Scan for the cell matching the given text and deliver its (X, Y) coordinate at center. 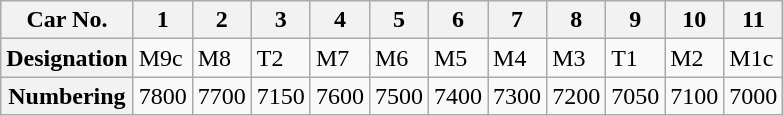
6 (458, 20)
8 (576, 20)
7300 (518, 96)
7000 (754, 96)
M7 (340, 58)
7600 (340, 96)
7200 (576, 96)
7 (518, 20)
7100 (694, 96)
M2 (694, 58)
Designation (67, 58)
M3 (576, 58)
M1c (754, 58)
M9c (162, 58)
5 (398, 20)
M6 (398, 58)
1 (162, 20)
7150 (280, 96)
7800 (162, 96)
7700 (222, 96)
7050 (636, 96)
9 (636, 20)
M8 (222, 58)
Car No. (67, 20)
7500 (398, 96)
T2 (280, 58)
Numbering (67, 96)
M4 (518, 58)
7400 (458, 96)
11 (754, 20)
T1 (636, 58)
M5 (458, 58)
3 (280, 20)
4 (340, 20)
2 (222, 20)
10 (694, 20)
